Return the [X, Y] coordinate for the center point of the cell that contains the specified text.  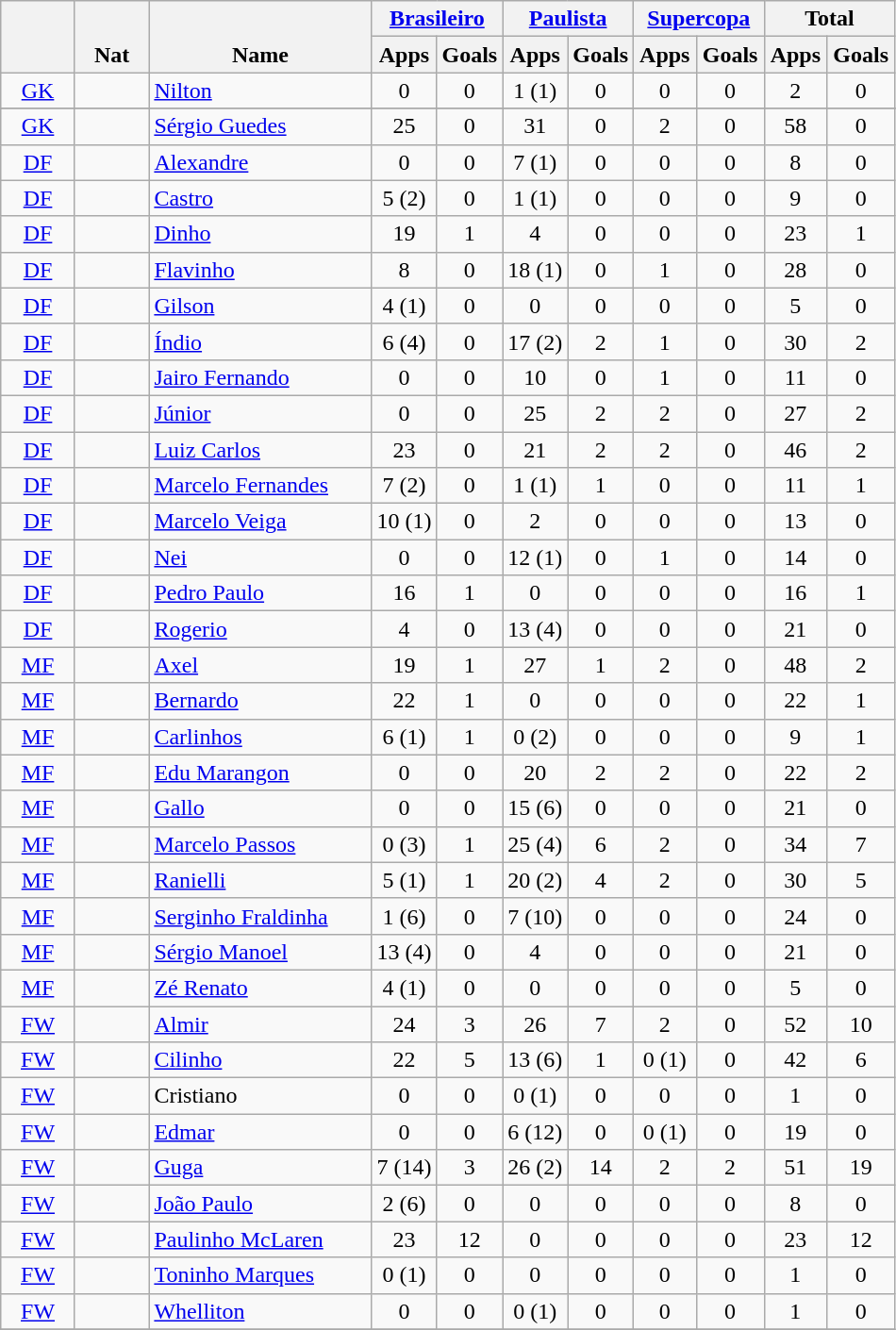
Ranielli [260, 880]
Supercopa [700, 19]
25 (4) [536, 844]
34 [796, 844]
Almir [260, 1023]
Pedro Paulo [260, 593]
Total [830, 19]
Júnior [260, 413]
28 [796, 270]
46 [796, 450]
0 (2) [536, 737]
5 (2) [404, 198]
Marcelo Veiga [260, 522]
Flavinho [260, 270]
Axel [260, 665]
0 (3) [404, 844]
Name [260, 37]
Marcelo Passos [260, 844]
Nei [260, 557]
17 (2) [536, 341]
Bernardo [260, 701]
Nilton [260, 91]
2 (6) [404, 1204]
Edmar [260, 1132]
10 (1) [404, 522]
Serginho Fraldinha [260, 916]
Whelliton [260, 1311]
Sérgio Manoel [260, 952]
1 (6) [404, 916]
7 (1) [536, 162]
João Paulo [260, 1204]
58 [796, 126]
Paulista [568, 19]
12 (1) [536, 557]
26 (2) [536, 1168]
Zé Renato [260, 988]
Paulinho McLaren [260, 1239]
7 (10) [536, 916]
Brasileiro [438, 19]
Marcelo Fernandes [260, 486]
Jairo Fernando [260, 377]
Dinho [260, 234]
Índio [260, 341]
51 [796, 1168]
Nat [111, 37]
6 (4) [404, 341]
6 (12) [536, 1132]
15 (6) [536, 808]
Edu Marangon [260, 773]
13 (6) [536, 1060]
13 [796, 522]
7 (14) [404, 1168]
Rogerio [260, 629]
48 [796, 665]
Gallo [260, 808]
52 [796, 1023]
18 (1) [536, 270]
Toninho Marques [260, 1275]
Cilinho [260, 1060]
6 (1) [404, 737]
Gilson [260, 306]
31 [536, 126]
Carlinhos [260, 737]
Castro [260, 198]
Guga [260, 1168]
Sérgio Guedes [260, 126]
7 (2) [404, 486]
5 (1) [404, 880]
20 (2) [536, 880]
Luiz Carlos [260, 450]
42 [796, 1060]
26 [536, 1023]
Cristiano [260, 1096]
20 [536, 773]
Alexandre [260, 162]
